Find where the given text appears and provide that cell's center as (X, Y) coordinate. 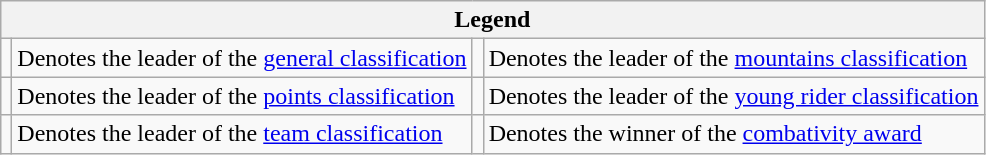
Denotes the winner of the combativity award (734, 134)
Denotes the leader of the points classification (242, 96)
Denotes the leader of the young rider classification (734, 96)
Denotes the leader of the mountains classification (734, 58)
Denotes the leader of the general classification (242, 58)
Legend (492, 20)
Denotes the leader of the team classification (242, 134)
